Find where the given text appears and provide that cell's center as [X, Y] coordinate. 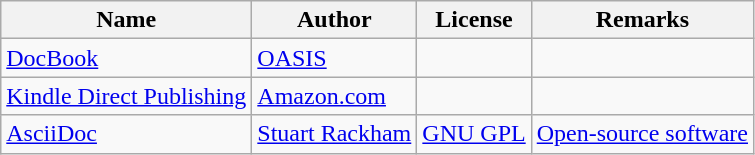
Name [126, 20]
Kindle Direct Publishing [126, 96]
Stuart Rackham [334, 134]
DocBook [126, 58]
License [474, 20]
Open-source software [642, 134]
AsciiDoc [126, 134]
GNU GPL [474, 134]
Amazon.com [334, 96]
Remarks [642, 20]
OASIS [334, 58]
Author [334, 20]
